Scan for the cell matching the given text and deliver its (X, Y) coordinate at center. 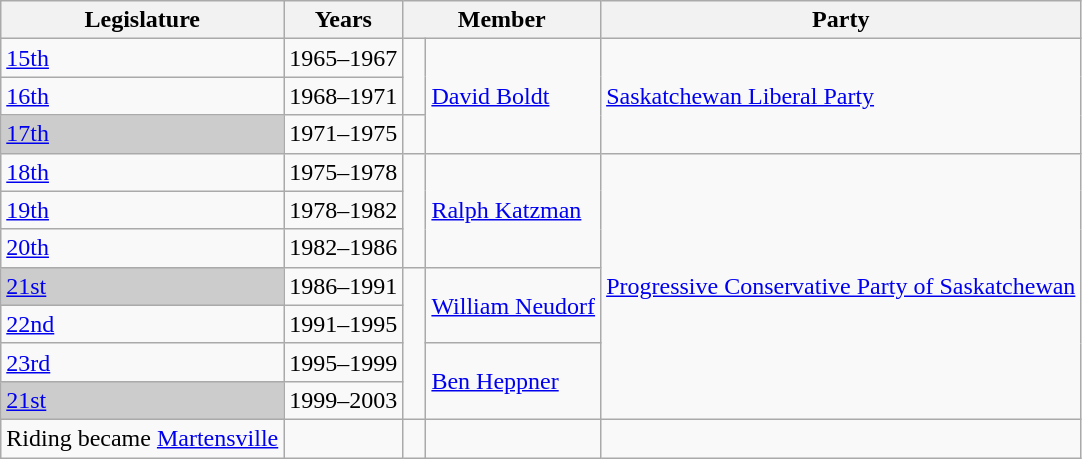
Member (502, 20)
1968–1971 (344, 96)
1965–1967 (344, 58)
Saskatchewan Liberal Party (841, 96)
Legislature (142, 20)
Party (841, 20)
Ralph Katzman (514, 210)
1999–2003 (344, 400)
Progressive Conservative Party of Saskatchewan (841, 286)
16th (142, 96)
1995–1999 (344, 362)
David Boldt (514, 96)
18th (142, 172)
20th (142, 248)
William Neudorf (514, 305)
19th (142, 210)
1986–1991 (344, 286)
1982–1986 (344, 248)
1971–1975 (344, 134)
1978–1982 (344, 210)
Ben Heppner (514, 381)
15th (142, 58)
17th (142, 134)
1975–1978 (344, 172)
1991–1995 (344, 324)
Years (344, 20)
23rd (142, 362)
22nd (142, 324)
Riding became Martensville (142, 438)
